Scan for the cell matching the given text and deliver its (x, y) coordinate at center. 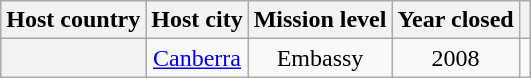
2008 (456, 58)
Host country (74, 20)
Embassy (320, 58)
Canberra (197, 58)
Year closed (456, 20)
Mission level (320, 20)
Host city (197, 20)
